Capture the cell that displays the provided text and extract its (x, y) central coordinate. 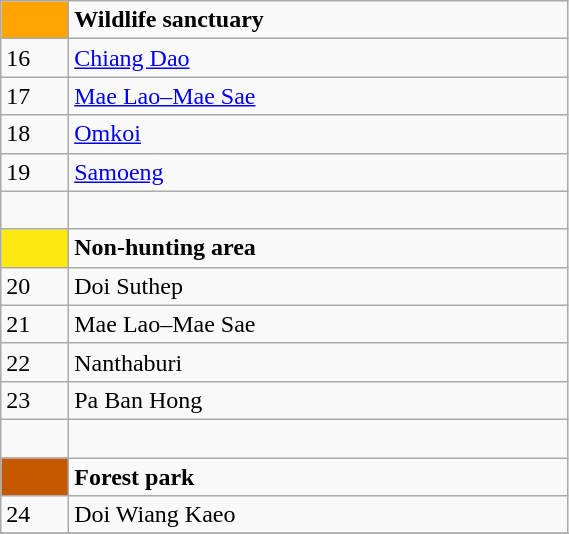
Doi Wiang Kaeo (318, 515)
Omkoi (318, 134)
Wildlife sanctuary (318, 20)
Forest park (318, 477)
20 (35, 286)
17 (35, 96)
Samoeng (318, 172)
Chiang Dao (318, 58)
Non-hunting area (318, 248)
Pa Ban Hong (318, 400)
Doi Suthep (318, 286)
18 (35, 134)
24 (35, 515)
21 (35, 324)
19 (35, 172)
22 (35, 362)
16 (35, 58)
Nanthaburi (318, 362)
23 (35, 400)
